Return (x, y) of the center of cell containing provided text 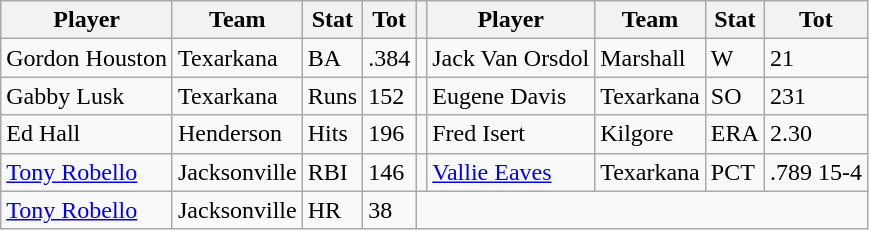
Marshall (650, 58)
38 (390, 210)
SO (734, 96)
.384 (390, 58)
Henderson (237, 134)
146 (390, 172)
.789 15-4 (816, 172)
BA (332, 58)
Hits (332, 134)
ERA (734, 134)
Kilgore (650, 134)
Jack Van Orsdol (511, 58)
Vallie Eaves (511, 172)
231 (816, 96)
PCT (734, 172)
Eugene Davis (511, 96)
21 (816, 58)
W (734, 58)
Gordon Houston (87, 58)
Runs (332, 96)
152 (390, 96)
RBI (332, 172)
196 (390, 134)
Ed Hall (87, 134)
HR (332, 210)
Gabby Lusk (87, 96)
2.30 (816, 134)
Fred Isert (511, 134)
